Return the [x, y] coordinate for the center point of the cell that contains the specified text.  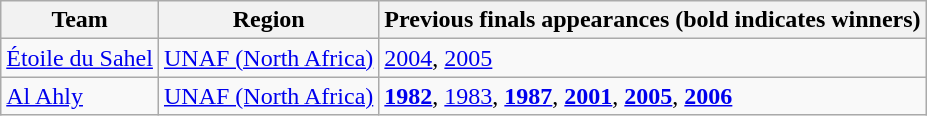
1982, 1983, 1987, 2001, 2005, 2006 [652, 96]
Team [80, 20]
Previous finals appearances (bold indicates winners) [652, 20]
Al Ahly [80, 96]
Étoile du Sahel [80, 58]
Region [268, 20]
2004, 2005 [652, 58]
